Locate the cell with the specified text and output its [X, Y] center coordinate. 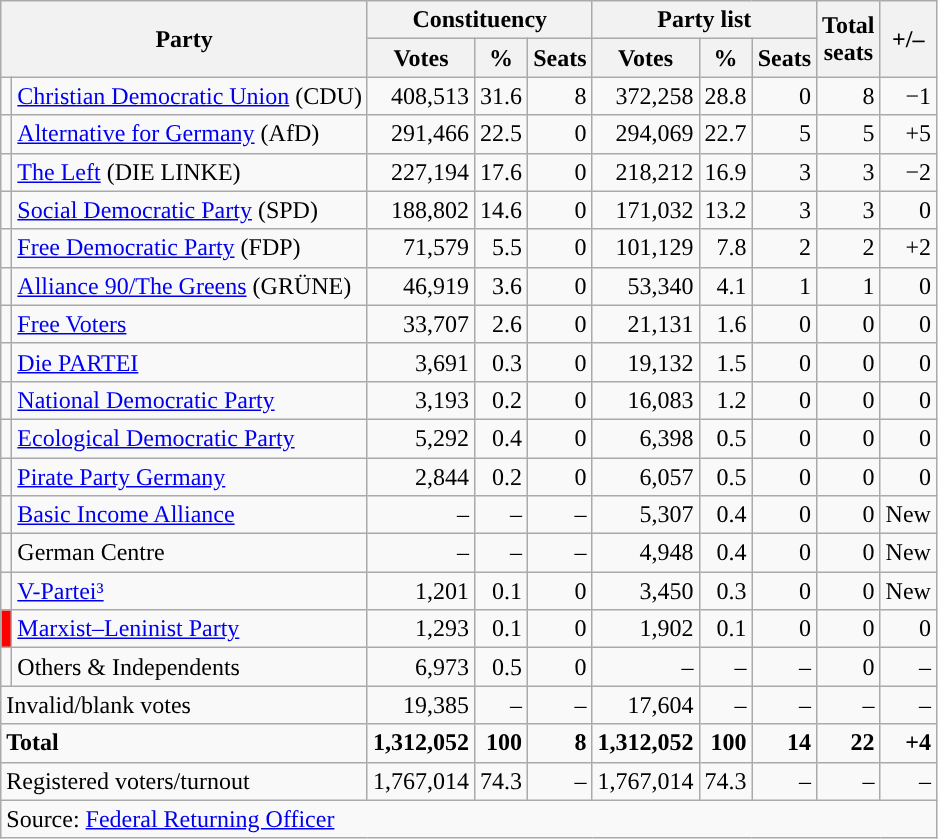
6,398 [646, 438]
3,193 [420, 400]
4.1 [726, 286]
28.8 [726, 96]
Christian Democratic Union (CDU) [190, 96]
1.5 [726, 362]
National Democratic Party [190, 400]
33,707 [420, 324]
16,083 [646, 400]
−2 [908, 172]
Others & Independents [190, 667]
408,513 [420, 96]
1,293 [420, 629]
The Left (DIE LINKE) [190, 172]
31.6 [502, 96]
Alternative for Germany (AfD) [190, 134]
19,132 [646, 362]
14.6 [502, 210]
−1 [908, 96]
2,844 [420, 477]
Registered voters/turnout [184, 781]
Invalid/blank votes [184, 705]
21,131 [646, 324]
13.2 [726, 210]
1.6 [726, 324]
101,129 [646, 248]
Basic Income Alliance [190, 515]
3.6 [502, 286]
Die PARTEI [190, 362]
22 [849, 743]
294,069 [646, 134]
372,258 [646, 96]
17.6 [502, 172]
7.8 [726, 248]
Ecological Democratic Party [190, 438]
218,212 [646, 172]
6,973 [420, 667]
22.7 [726, 134]
5,292 [420, 438]
German Centre [190, 553]
+2 [908, 248]
227,194 [420, 172]
71,579 [420, 248]
Totalseats [849, 39]
3,691 [420, 362]
Marxist–Leninist Party [190, 629]
188,802 [420, 210]
Party [184, 39]
Pirate Party Germany [190, 477]
Alliance 90/The Greens (GRÜNE) [190, 286]
Free Democratic Party (FDP) [190, 248]
1,201 [420, 591]
+/– [908, 39]
19,385 [420, 705]
1.2 [726, 400]
46,919 [420, 286]
Free Voters [190, 324]
14 [784, 743]
Constituency [480, 20]
1,902 [646, 629]
+4 [908, 743]
17,604 [646, 705]
5.5 [502, 248]
3,450 [646, 591]
5,307 [646, 515]
53,340 [646, 286]
+5 [908, 134]
4,948 [646, 553]
Total [184, 743]
16.9 [726, 172]
171,032 [646, 210]
Party list [704, 20]
291,466 [420, 134]
6,057 [646, 477]
22.5 [502, 134]
Source: Federal Returning Officer [469, 819]
2.6 [502, 324]
V-Partei³ [190, 591]
Social Democratic Party (SPD) [190, 210]
